Extract the (X, Y) coordinate from the center of the cell holding the provided text.  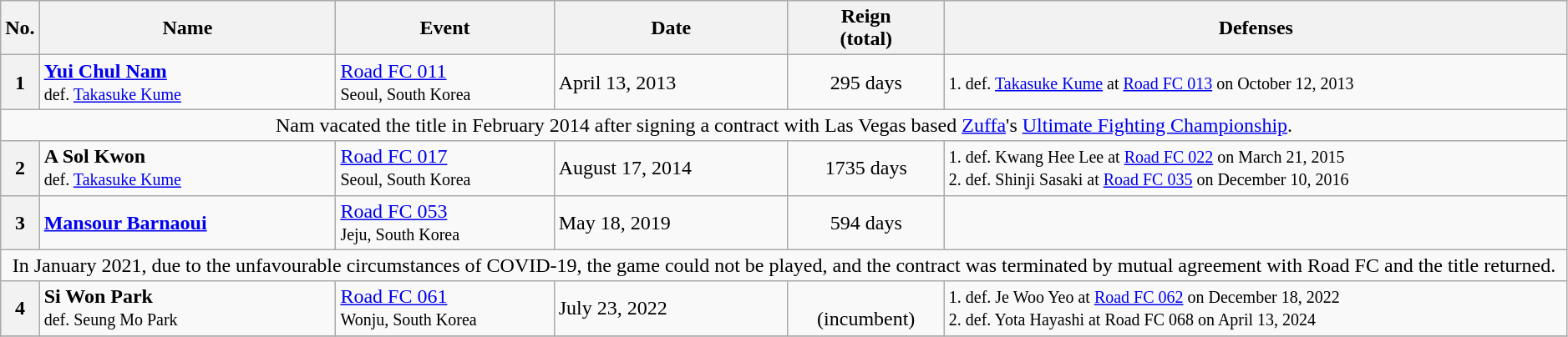
Reign(total) (865, 28)
2 (20, 168)
May 18, 2019 (671, 222)
Mansour Barnaoui (187, 222)
April 13, 2013 (671, 82)
1. def. Kwang Hee Lee at Road FC 022 on March 21, 20152. def. Shinji Sasaki at Road FC 035 on December 10, 2016 (1256, 168)
295 days (865, 82)
1. def. Je Woo Yeo at Road FC 062 on December 18, 2022 2. def. Yota Hayashi at Road FC 068 on April 13, 2024 (1256, 309)
4 (20, 309)
July 23, 2022 (671, 309)
Event (444, 28)
Road FC 017Seoul, South Korea (444, 168)
3 (20, 222)
Name (187, 28)
1735 days (865, 168)
Road FC 053Jeju, South Korea (444, 222)
Si Won Parkdef. Seung Mo Park (187, 309)
A Sol Kwondef. Takasuke Kume (187, 168)
594 days (865, 222)
1. def. Takasuke Kume at Road FC 013 on October 12, 2013 (1256, 82)
August 17, 2014 (671, 168)
Date (671, 28)
(incumbent) (865, 309)
Defenses (1256, 28)
Road FC 011Seoul, South Korea (444, 82)
Yui Chul Namdef. Takasuke Kume (187, 82)
No. (20, 28)
1 (20, 82)
Nam vacated the title in February 2014 after signing a contract with Las Vegas based Zuffa's Ultimate Fighting Championship. (784, 125)
Road FC 061Wonju, South Korea (444, 309)
